Provide the (x, y) coordinate of the cell's center where the given text is located.  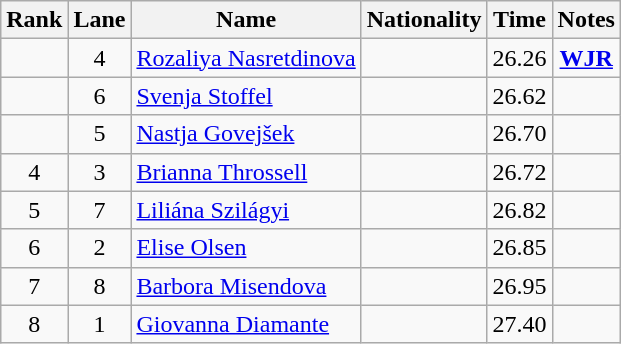
Nationality (424, 20)
Rank (34, 20)
Barbora Misendova (246, 286)
Giovanna Diamante (246, 324)
Svenja Stoffel (246, 96)
26.82 (520, 210)
2 (100, 248)
Name (246, 20)
Time (520, 20)
26.95 (520, 286)
Rozaliya Nasretdinova (246, 58)
26.26 (520, 58)
Lane (100, 20)
Notes (586, 20)
Brianna Throssell (246, 172)
1 (100, 324)
3 (100, 172)
26.85 (520, 248)
26.62 (520, 96)
Liliána Szilágyi (246, 210)
WJR (586, 58)
26.72 (520, 172)
27.40 (520, 324)
Elise Olsen (246, 248)
26.70 (520, 134)
Nastja Govejšek (246, 134)
